Locate the cell with the specified text and output its (X, Y) center coordinate. 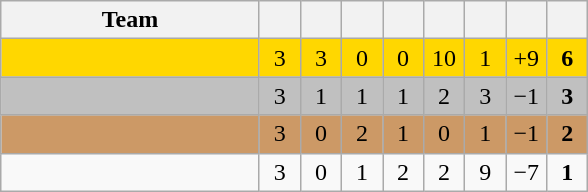
+9 (526, 58)
Team (130, 20)
−7 (526, 172)
9 (486, 172)
6 (568, 58)
10 (444, 58)
